From the cell containing the given text, extract its center point as (X, Y) coordinate. 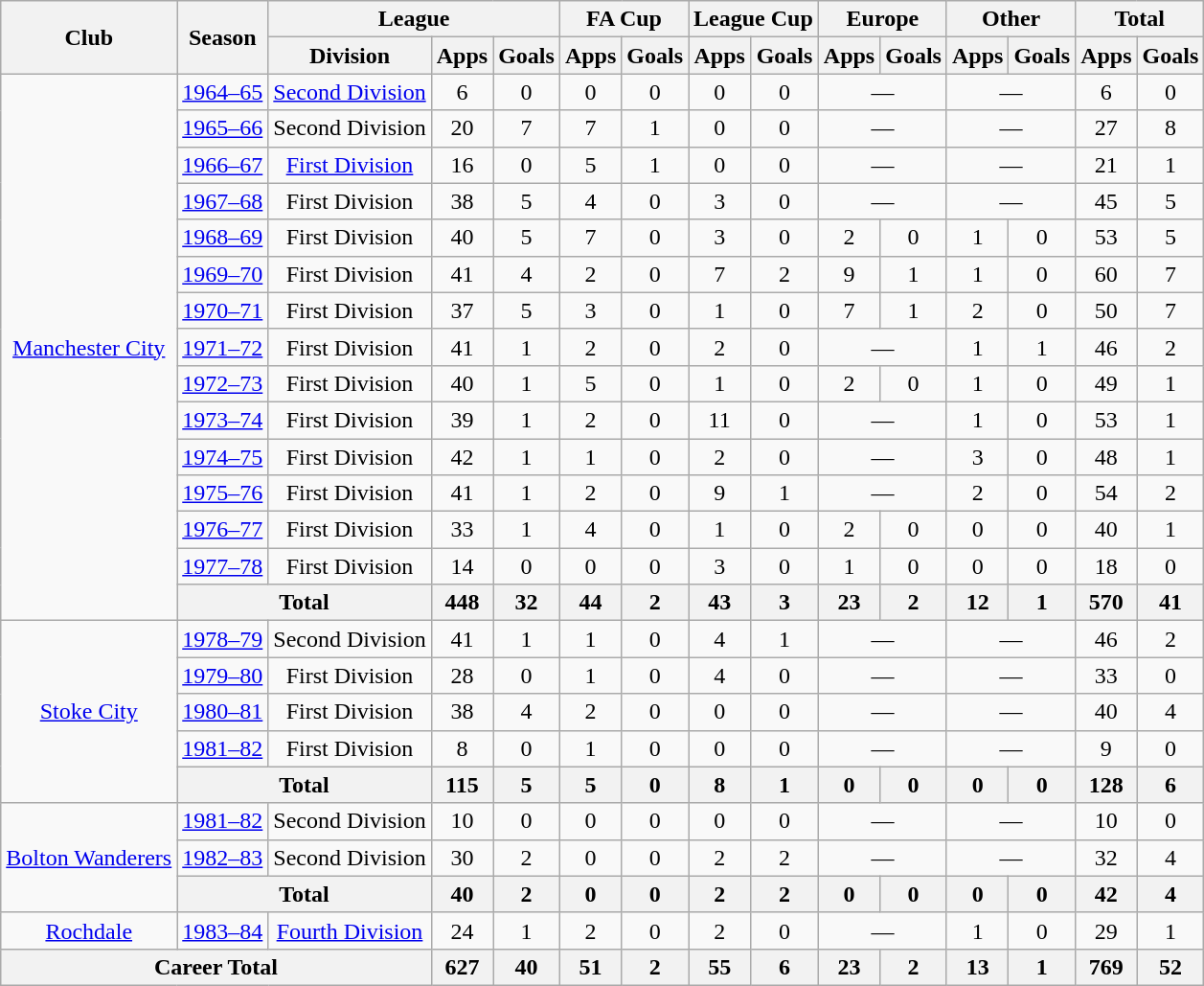
1964–65 (222, 92)
Europe (882, 19)
1979–80 (222, 676)
1970–71 (222, 310)
1968–69 (222, 238)
54 (1106, 493)
18 (1106, 566)
1976–77 (222, 530)
55 (720, 967)
44 (590, 603)
16 (462, 165)
13 (977, 967)
50 (1106, 310)
Other (1011, 19)
1975–76 (222, 493)
128 (1106, 785)
Division (350, 56)
Career Total (216, 967)
1972–73 (222, 383)
21 (1106, 165)
1978–79 (222, 639)
1980–81 (222, 712)
48 (1106, 457)
43 (720, 603)
1971–72 (222, 347)
448 (462, 603)
60 (1106, 274)
39 (462, 420)
FA Cup (624, 19)
Club (89, 37)
League (414, 19)
12 (977, 603)
1967–68 (222, 201)
1974–75 (222, 457)
1973–74 (222, 420)
20 (462, 128)
45 (1106, 201)
24 (462, 930)
27 (1106, 128)
Manchester City (89, 347)
Stoke City (89, 712)
49 (1106, 383)
28 (462, 676)
37 (462, 310)
1982–83 (222, 858)
League Cup (754, 19)
570 (1106, 603)
1977–78 (222, 566)
1969–70 (222, 274)
Season (222, 37)
29 (1106, 930)
1983–84 (222, 930)
627 (462, 967)
52 (1170, 967)
51 (590, 967)
14 (462, 566)
Rochdale (89, 930)
30 (462, 858)
Fourth Division (350, 930)
Bolton Wanderers (89, 858)
115 (462, 785)
1966–67 (222, 165)
1965–66 (222, 128)
769 (1106, 967)
11 (720, 420)
